Scan for the cell matching the given text and deliver its [x, y] coordinate at center. 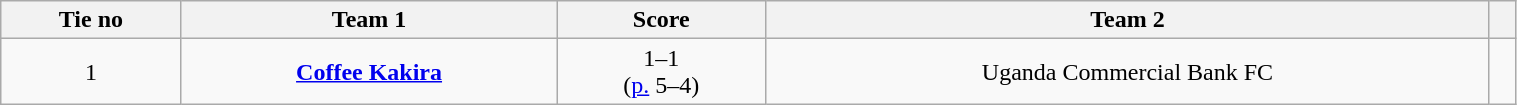
Coffee Kakira [369, 72]
Team 2 [1127, 20]
Score [661, 20]
Tie no [91, 20]
1–1 (p. 5–4) [661, 72]
Team 1 [369, 20]
1 [91, 72]
Uganda Commercial Bank FC [1127, 72]
